Pinpoint the cell where the given text exists, returning its (X, Y) midpoint coordinate. 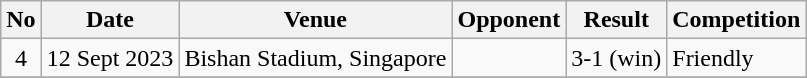
Friendly (736, 58)
Date (110, 20)
Result (616, 20)
3-1 (win) (616, 58)
No (21, 20)
Bishan Stadium, Singapore (316, 58)
Competition (736, 20)
Opponent (509, 20)
4 (21, 58)
12 Sept 2023 (110, 58)
Venue (316, 20)
